Identify which cell holds the provided text, then report its (X, Y) central coordinate. 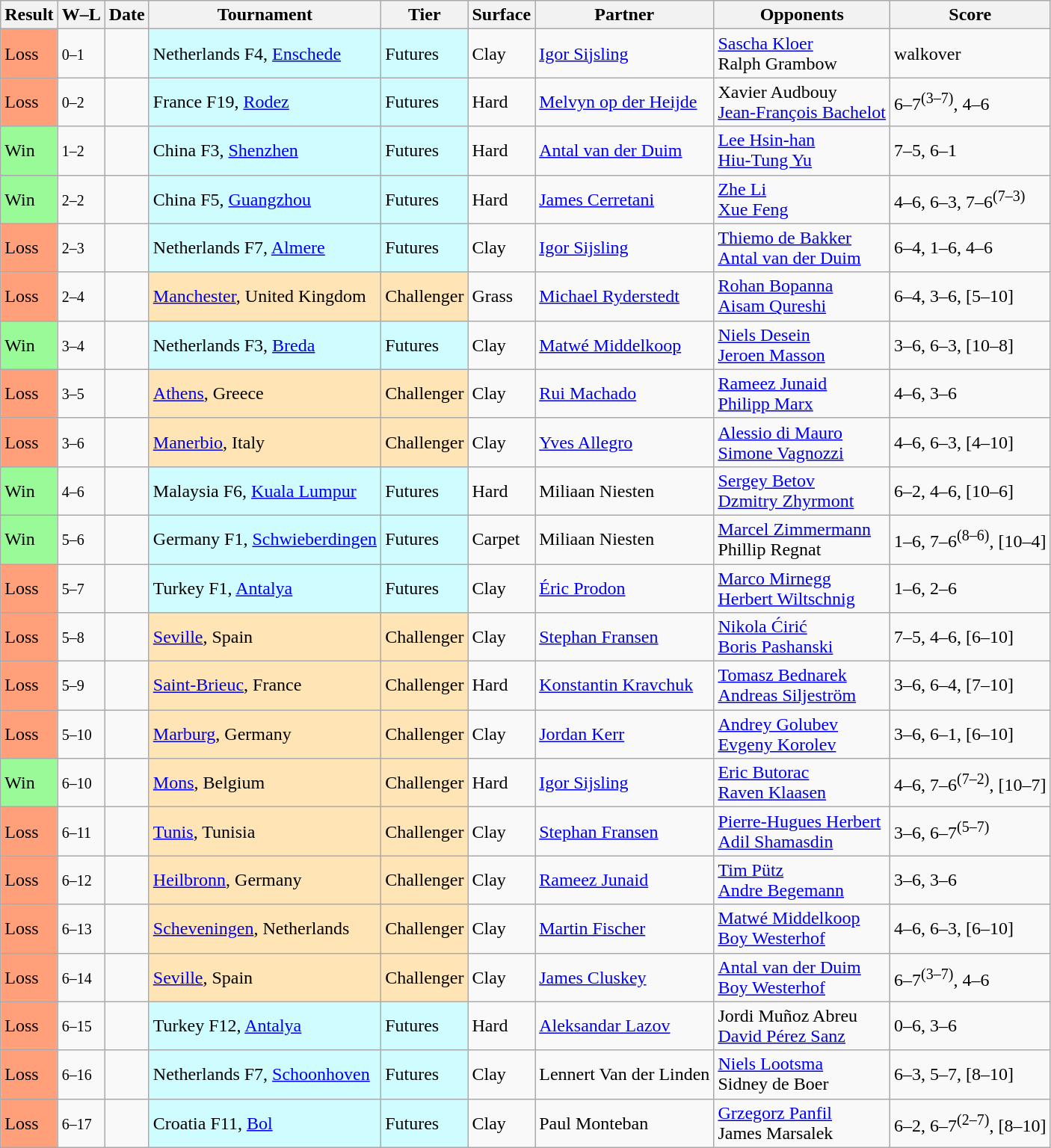
3–6, 3–6 (970, 880)
Netherlands F3, Breda (265, 345)
6–15 (81, 1025)
Éric Prodon (625, 587)
6–12 (81, 880)
Matwé Middelkoop Boy Westerhof (802, 928)
Rameez Junaid (625, 880)
4–6 (81, 490)
Marburg, Germany (265, 734)
6–10 (81, 783)
Grzegorz Panfil James Marsalek (802, 1123)
Rameez Junaid Philipp Marx (802, 393)
Antal van der Duim Boy Westerhof (802, 978)
Malaysia F6, Kuala Lumpur (265, 490)
Xavier Audbouy Jean-François Bachelot (802, 102)
Netherlands F7, Schoonhoven (265, 1075)
Melvyn op der Heijde (625, 102)
Martin Fischer (625, 928)
Thiemo de Bakker Antal van der Duim (802, 248)
1–6, 2–6 (970, 587)
Paul Monteban (625, 1123)
Alessio di Mauro Simone Vagnozzi (802, 442)
Jordan Kerr (625, 734)
Michael Ryderstedt (625, 296)
4–6, 7–6(7–2), [10–7] (970, 783)
James Cluskey (625, 978)
4–6, 6–3, [6–10] (970, 928)
6–3, 5–7, [8–10] (970, 1075)
3–6, 6–3, [10–8] (970, 345)
Tim Pütz Andre Begemann (802, 880)
3–6, 6–1, [6–10] (970, 734)
3–5 (81, 393)
James Cerretani (625, 199)
5–9 (81, 686)
Tier (425, 15)
Tomasz Bednarek Andreas Siljeström (802, 686)
5–8 (81, 637)
walkover (970, 54)
Manchester, United Kingdom (265, 296)
Zhe Li Xue Feng (802, 199)
Lee Hsin-han Hiu-Tung Yu (802, 151)
Niels Lootsma Sidney de Boer (802, 1075)
5–7 (81, 587)
5–6 (81, 540)
6–2, 4–6, [10–6] (970, 490)
Antal van der Duim (625, 151)
3–6, 6–4, [7–10] (970, 686)
China F5, Guangzhou (265, 199)
Nikola Ćirić Boris Pashanski (802, 637)
Netherlands F4, Enschede (265, 54)
Scheveningen, Netherlands (265, 928)
Rohan Bopanna Aisam Qureshi (802, 296)
6–2, 6–7(2–7), [8–10] (970, 1123)
Yves Allegro (625, 442)
Carpet (502, 540)
Sergey Betov Dzmitry Zhyrmont (802, 490)
6–11 (81, 831)
Pierre-Hugues Herbert Adil Shamasdin (802, 831)
Jordi Muñoz Abreu David Pérez Sanz (802, 1025)
Netherlands F7, Almere (265, 248)
Rui Machado (625, 393)
2–3 (81, 248)
7–5, 6–1 (970, 151)
1–2 (81, 151)
Sascha Kloer Ralph Grambow (802, 54)
Surface (502, 15)
3–6 (81, 442)
4–6, 6–3, [4–10] (970, 442)
Croatia F11, Bol (265, 1123)
Result (29, 15)
0–6, 3–6 (970, 1025)
Turkey F1, Antalya (265, 587)
2–4 (81, 296)
6–14 (81, 978)
Lennert Van der Linden (625, 1075)
Tunis, Tunisia (265, 831)
1–6, 7–6(8–6), [10–4] (970, 540)
Athens, Greece (265, 393)
Germany F1, Schwieberdingen (265, 540)
6–16 (81, 1075)
Manerbio, Italy (265, 442)
2–2 (81, 199)
Turkey F12, Antalya (265, 1025)
Tournament (265, 15)
6–4, 3–6, [5–10] (970, 296)
China F3, Shenzhen (265, 151)
Matwé Middelkoop (625, 345)
3–4 (81, 345)
Eric Butorac Raven Klaasen (802, 783)
6–17 (81, 1123)
Andrey Golubev Evgeny Korolev (802, 734)
Marco Mirnegg Herbert Wiltschnig (802, 587)
Partner (625, 15)
5–10 (81, 734)
Opponents (802, 15)
6–13 (81, 928)
France F19, Rodez (265, 102)
3–6, 6–7(5–7) (970, 831)
Mons, Belgium (265, 783)
Marcel Zimmermann Phillip Regnat (802, 540)
4–6, 3–6 (970, 393)
6–4, 1–6, 4–6 (970, 248)
7–5, 4–6, [6–10] (970, 637)
4–6, 6–3, 7–6(7–3) (970, 199)
Date (127, 15)
0–2 (81, 102)
Saint-Brieuc, France (265, 686)
Konstantin Kravchuk (625, 686)
Heilbronn, Germany (265, 880)
Niels Desein Jeroen Masson (802, 345)
0–1 (81, 54)
Grass (502, 296)
W–L (81, 15)
Aleksandar Lazov (625, 1025)
Score (970, 15)
